Search for the cell housing the specified text and yield its (X, Y) center coordinate. 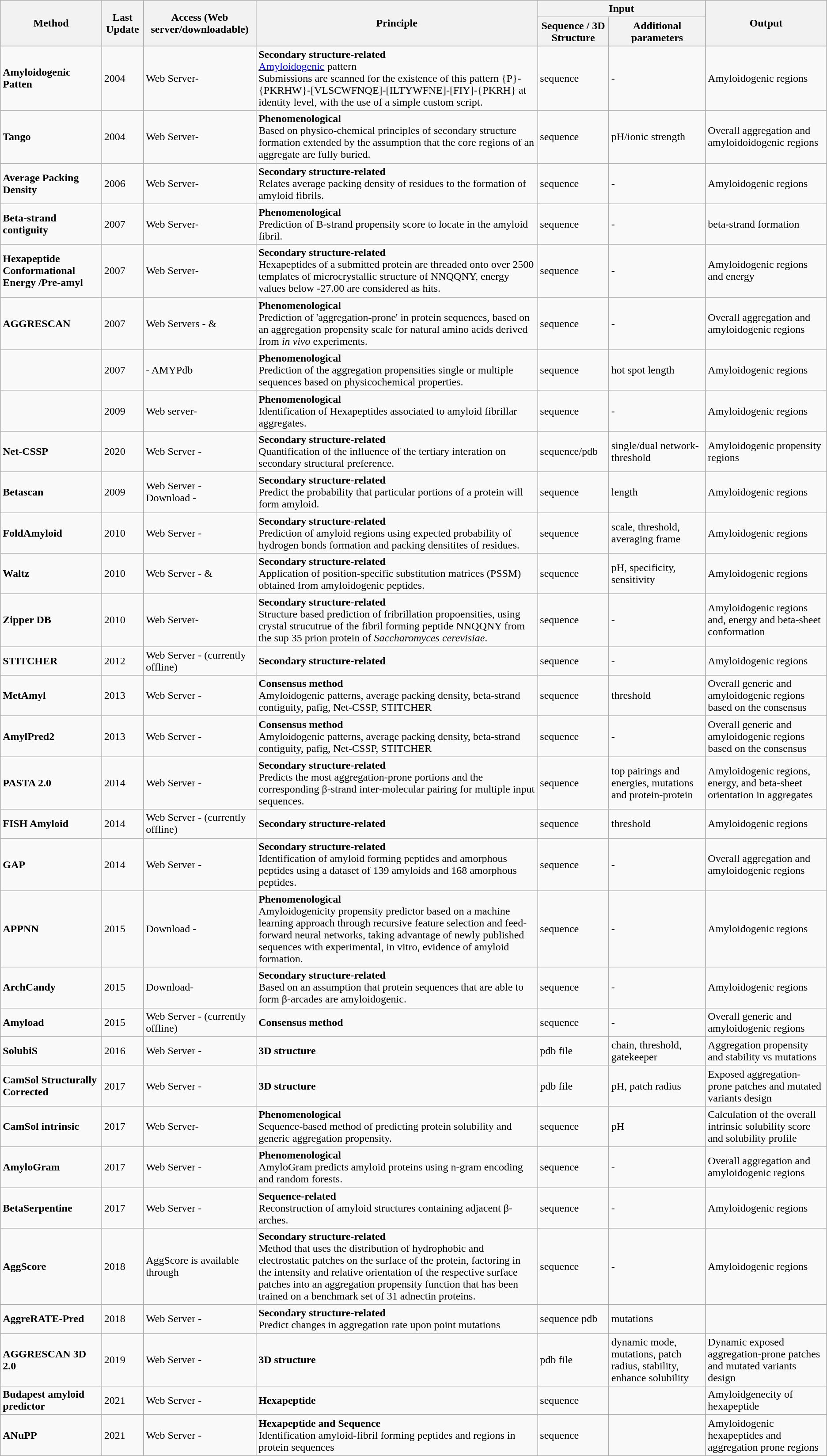
Web server- (200, 411)
Method (51, 23)
length (657, 492)
PhenomenologicalAmyloGram predicts amyloid proteins using n-gram encoding and random forests. (397, 1167)
AGGRESCAN (51, 324)
Sequence / 3D Structure (573, 32)
Hexapeptide (397, 1400)
PhenomenologicalPrediction of B-strand propensity score to locate in the amyloid fibril. (397, 224)
Sequence-relatedReconstruction of amyloid structures containing adjacent β-arches. (397, 1208)
Consensus method (397, 1022)
AggScore is available through (200, 1267)
Additional parameters (657, 32)
Download - (200, 929)
FoldAmyloid (51, 533)
MetAmyl (51, 696)
Principle (397, 23)
APPNN (51, 929)
scale, threshold, averaging frame (657, 533)
Access (Web server/downloadable) (200, 23)
BetaSerpentine (51, 1208)
ANuPP (51, 1435)
Secondary structure-relatedQuantification of the influence of the tertiary interation on secondary structural preference. (397, 451)
AGGRESCAN 3D 2.0 (51, 1360)
- AMYPdb (200, 370)
Net-CSSP (51, 451)
PhenomenologicalSequence-based method of predicting protein solubility and generic aggregation propensity. (397, 1126)
FISH Amyloid (51, 824)
Waltz (51, 574)
Amyloidogenic regions and energy (766, 271)
Output (766, 23)
Amyloidogenic hexapeptides and aggregation prone regions (766, 1435)
Calculation of the overall intrinsic solubility score and solubility profile (766, 1126)
ArchCandy (51, 987)
Secondary structure-relatedBased on an assumption that protein sequences that are able to form β-arcades are amyloidogenic. (397, 987)
pH/ionic strength (657, 137)
PhenomenologicalPrediction of the aggregation propensities single or multiple sequences based on physicochemical properties. (397, 370)
Overall generic and amyloidogenic regions (766, 1022)
Web Server - & (200, 574)
Secondary structure-relatedPredict the probability that particular portions of a protein will form amyloid. (397, 492)
Dynamic exposed aggregation-prone patches and mutated variants design (766, 1360)
Budapest amyloid predictor (51, 1400)
pH, patch radius (657, 1086)
Web Server - Download - (200, 492)
pH, specificity, sensitivity (657, 574)
2020 (122, 451)
2019 (122, 1360)
SolubiS (51, 1051)
Amyloidogenic regions, energy, and beta-sheet orientation in aggregates (766, 783)
Zipper DB (51, 621)
mutations (657, 1319)
2016 (122, 1051)
Amyloidgenecity of hexapeptide (766, 1400)
AggScore (51, 1267)
Last Update (122, 23)
GAP (51, 865)
sequence/pdb (573, 451)
Beta-strand contiguity (51, 224)
Overall aggregation and amyloidoidogenic regions (766, 137)
single/dual network-threshold (657, 451)
AmylPred2 (51, 736)
AmyloGram (51, 1167)
Secondary structure-relatedApplication of position-specific substitution matrices (PSSM) obtained from amyloidogenic peptides. (397, 574)
Secondary structure-relatedRelates average packing density of residues to the formation of amyloid fibrils. (397, 183)
2006 (122, 183)
Input (622, 9)
AggreRATE-Pred (51, 1319)
Hexapeptide Conformational Energy /Pre-amyl (51, 271)
Amyloidogenic regions and, energy and beta-sheet conformation (766, 621)
Web Servers - & (200, 324)
Average Packing Density (51, 183)
Betascan (51, 492)
Aggregation propensity and stability vs mutations (766, 1051)
CamSol intrinsic (51, 1126)
Hexapeptide and SequenceIdentification amyloid-fibril forming peptides and regions in protein sequences (397, 1435)
CamSol Structurally Corrected (51, 1086)
sequence pdb (573, 1319)
chain, threshold, gatekeeper (657, 1051)
Secondary structure-relatedPredict changes in aggregation rate upon point mutations (397, 1319)
2012 (122, 661)
Download- (200, 987)
Exposed aggregation-prone patches and mutated variants design (766, 1086)
dynamic mode, mutations, patch radius, stability, enhance solubility (657, 1360)
pH (657, 1126)
PhenomenologicalIdentification of Hexapeptides associated to amyloid fibrillar aggregates. (397, 411)
Amyload (51, 1022)
beta-strand formation (766, 224)
PASTA 2.0 (51, 783)
Tango (51, 137)
top pairings and energies, mutations and protein-protein (657, 783)
hot spot length (657, 370)
STITCHER (51, 661)
Secondary structure-relatedPrediction of amyloid regions using expected probability of hydrogen bonds formation and packing densitites of residues. (397, 533)
Amyloidogenic propensity regions (766, 451)
Amyloidogenic Patten (51, 78)
